Return the (X, Y) coordinate for the center point of the cell that contains the specified text.  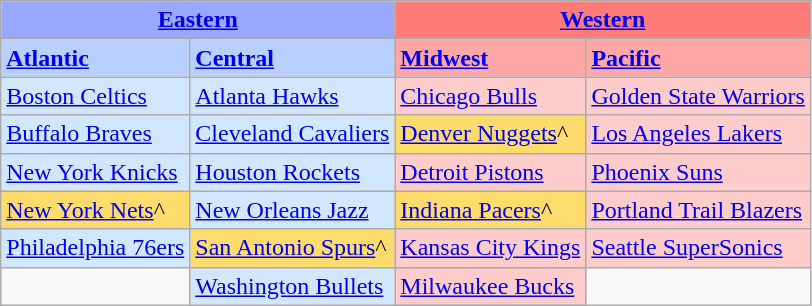
Golden State Warriors (698, 96)
Houston Rockets (292, 172)
Indiana Pacers^ (490, 210)
Eastern (198, 20)
Chicago Bulls (490, 96)
Pacific (698, 58)
New Orleans Jazz (292, 210)
Midwest (490, 58)
Phoenix Suns (698, 172)
Atlanta Hawks (292, 96)
New York Nets^ (96, 210)
San Antonio Spurs^ (292, 248)
Cleveland Cavaliers (292, 134)
Washington Bullets (292, 286)
Seattle SuperSonics (698, 248)
Buffalo Braves (96, 134)
Denver Nuggets^ (490, 134)
Western (603, 20)
New York Knicks (96, 172)
Atlantic (96, 58)
Milwaukee Bucks (490, 286)
Kansas City Kings (490, 248)
Detroit Pistons (490, 172)
Philadelphia 76ers (96, 248)
Los Angeles Lakers (698, 134)
Central (292, 58)
Boston Celtics (96, 96)
Portland Trail Blazers (698, 210)
